From the cell containing the given text, extract its center point as (x, y) coordinate. 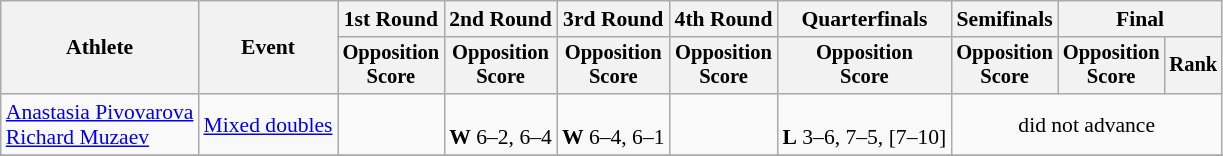
2nd Round (500, 19)
Athlete (100, 48)
Final (1140, 19)
Anastasia PivovarovaRichard Muzaev (100, 124)
W 6–2, 6–4 (500, 124)
L 3–6, 7–5, [7–10] (864, 124)
Event (268, 48)
Mixed doubles (268, 124)
4th Round (724, 19)
Rank (1193, 66)
1st Round (392, 19)
did not advance (1086, 124)
Quarterfinals (864, 19)
W 6–4, 6–1 (614, 124)
Semifinals (1004, 19)
3rd Round (614, 19)
